Search for the cell housing the specified text and yield its [x, y] center coordinate. 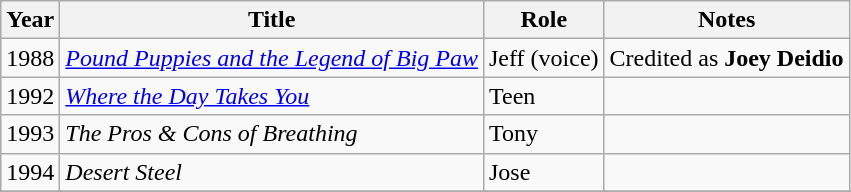
Tony [544, 134]
Notes [726, 20]
Teen [544, 96]
1993 [30, 134]
Jeff (voice) [544, 58]
Pound Puppies and the Legend of Big Paw [272, 58]
Jose [544, 172]
Year [30, 20]
Title [272, 20]
Where the Day Takes You [272, 96]
1992 [30, 96]
Credited as Joey Deidio [726, 58]
Desert Steel [272, 172]
The Pros & Cons of Breathing [272, 134]
Role [544, 20]
1994 [30, 172]
1988 [30, 58]
